Identify which cell holds the provided text, then report its (X, Y) central coordinate. 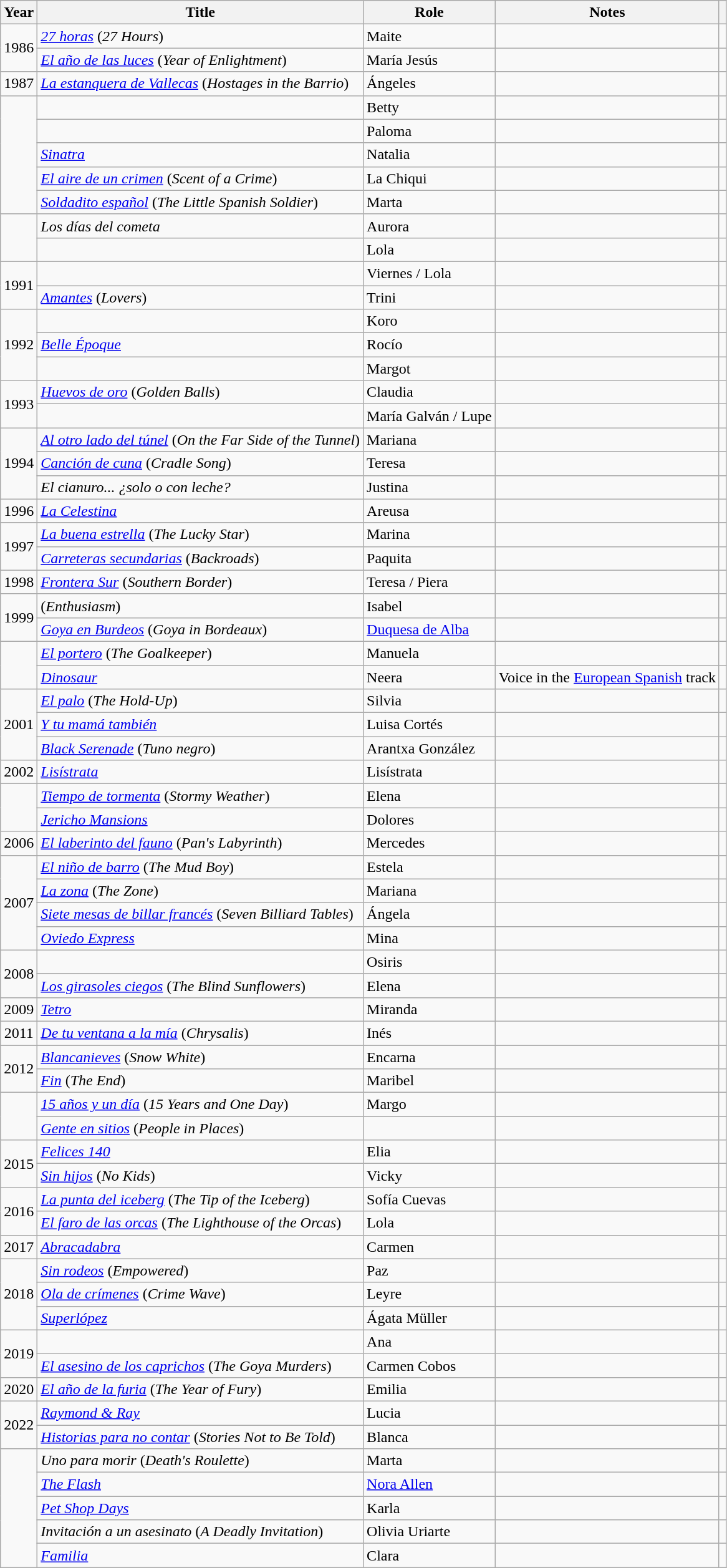
Vicky (430, 1176)
2018 (19, 1294)
Blanca (430, 1436)
Natalia (430, 155)
Invitación a un asesinato (A Deadly Invitation) (201, 1532)
Dinosaur (201, 677)
2015 (19, 1164)
El asesino de los caprichos (The Goya Murders) (201, 1365)
Ángela (430, 914)
Carreteras secundarias (Backroads) (201, 558)
1987 (19, 84)
Margot (430, 369)
El laberinto del fauno (Pan's Labyrinth) (201, 843)
2001 (19, 725)
Dolores (430, 820)
Lucia (430, 1413)
La buena estrella (The Lucky Star) (201, 535)
Oviedo Express (201, 938)
Voice in the European Spanish track (607, 677)
Los girasoles ciegos (The Blind Sunflowers) (201, 985)
El año de las luces (Year of Enlightment) (201, 60)
Trini (430, 298)
Osiris (430, 962)
Maribel (430, 1081)
2009 (19, 1009)
Felices 140 (201, 1152)
Paquita (430, 558)
Ana (430, 1342)
2019 (19, 1353)
Siete mesas de billar francés (Seven Billiard Tables) (201, 914)
Gente en sitios (People in Places) (201, 1128)
2020 (19, 1389)
Marina (430, 535)
Mercedes (430, 843)
1999 (19, 617)
Aurora (430, 226)
María Jesús (430, 60)
Tetro (201, 1009)
Y tu mamá también (201, 725)
Superlópez (201, 1318)
2007 (19, 903)
Margo (430, 1105)
El cianuro... ¿solo o con leche? (201, 487)
Uno para morir (Death's Roulette) (201, 1461)
Isabel (430, 606)
Al otro lado del túnel (On the Far Side of the Tunnel) (201, 440)
Arantxa González (430, 748)
El faro de las orcas (The Lighthouse of the Orcas) (201, 1223)
De tu ventana a la mía (Chrysalis) (201, 1033)
Fin (The End) (201, 1081)
(Enthusiasm) (201, 606)
Viernes / Lola (430, 273)
Clara (430, 1556)
Sin rodeos (Empowered) (201, 1270)
The Flash (201, 1484)
Familia (201, 1556)
Tiempo de tormenta (Stormy Weather) (201, 796)
2002 (19, 772)
2006 (19, 843)
Year (19, 12)
1997 (19, 546)
Notes (607, 12)
2022 (19, 1425)
La punta del iceberg (The Tip of the Iceberg) (201, 1199)
Silvia (430, 701)
Amantes (Lovers) (201, 298)
Karla (430, 1508)
María Galván / Lupe (430, 416)
Emilia (430, 1389)
Maite (430, 36)
2016 (19, 1211)
Carmen (430, 1247)
Teresa / Piera (430, 582)
1993 (19, 404)
Belle Époque (201, 345)
1992 (19, 345)
2017 (19, 1247)
Betty (430, 107)
15 años y un día (15 Years and One Day) (201, 1105)
Sin hijos (No Kids) (201, 1176)
Carmen Cobos (430, 1365)
La zona (The Zone) (201, 891)
27 horas (27 Hours) (201, 36)
Abracadabra (201, 1247)
1986 (19, 48)
Frontera Sur (Southern Border) (201, 582)
Role (430, 12)
Areusa (430, 511)
1991 (19, 285)
El año de la furia (The Year of Fury) (201, 1389)
Ágata Müller (430, 1318)
La Celestina (201, 511)
Rocío (430, 345)
Olivia Uriarte (430, 1532)
1996 (19, 511)
Los días del cometa (201, 226)
1998 (19, 582)
Pet Shop Days (201, 1508)
Raymond & Ray (201, 1413)
Paloma (430, 131)
Soldadito español (The Little Spanish Soldier) (201, 202)
El portero (The Goalkeeper) (201, 653)
Ola de crímenes (Crime Wave) (201, 1294)
Ángeles (430, 84)
Sinatra (201, 155)
2008 (19, 974)
Title (201, 12)
Manuela (430, 653)
Justina (430, 487)
Nora Allen (430, 1484)
Miranda (430, 1009)
La Chiqui (430, 178)
Canción de cuna (Cradle Song) (201, 463)
Leyre (430, 1294)
El palo (The Hold-Up) (201, 701)
Goya en Burdeos (Goya in Bordeaux) (201, 629)
El niño de barro (The Mud Boy) (201, 867)
Estela (430, 867)
La estanquera de Vallecas (Hostages in the Barrio) (201, 84)
Luisa Cortés (430, 725)
Jericho Mansions (201, 820)
Claudia (430, 392)
Inés (430, 1033)
Neera (430, 677)
Huevos de oro (Golden Balls) (201, 392)
Sofía Cuevas (430, 1199)
2012 (19, 1069)
Teresa (430, 463)
Mina (430, 938)
Elia (430, 1152)
2011 (19, 1033)
Historias para no contar (Stories Not to Be Told) (201, 1436)
1994 (19, 463)
Koro (430, 321)
Duquesa de Alba (430, 629)
Paz (430, 1270)
Blancanieves (Snow White) (201, 1057)
El aire de un crimen (Scent of a Crime) (201, 178)
Black Serenade (Tuno negro) (201, 748)
Encarna (430, 1057)
